Extract the [x, y] coordinate from the center of the cell holding the provided text.  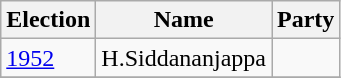
Election [48, 20]
H.Siddananjappa [184, 58]
Name [184, 20]
Party [306, 20]
1952 [48, 58]
